Extract the [x, y] coordinate from the center of the cell holding the provided text.  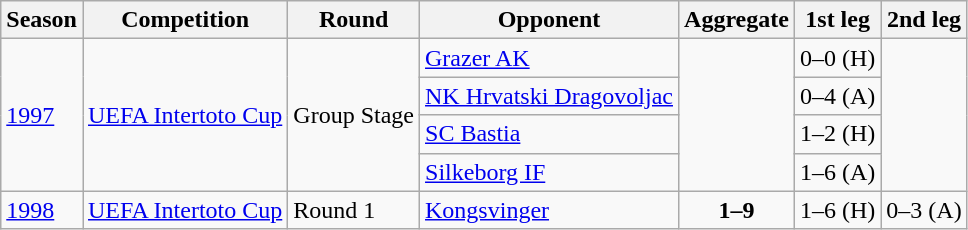
1–6 (A) [837, 172]
Round [354, 20]
Silkeborg IF [550, 172]
1–6 (H) [837, 210]
Opponent [550, 20]
0–4 (A) [837, 96]
Season [42, 20]
SC Bastia [550, 134]
0–3 (A) [924, 210]
1–9 [737, 210]
Kongsvinger [550, 210]
1998 [42, 210]
Round 1 [354, 210]
Aggregate [737, 20]
0–0 (H) [837, 58]
Grazer AK [550, 58]
1997 [42, 115]
Group Stage [354, 115]
Competition [184, 20]
1st leg [837, 20]
1–2 (H) [837, 134]
2nd leg [924, 20]
NK Hrvatski Dragovoljac [550, 96]
